Find where the given text appears and provide that cell's center as [x, y] coordinate. 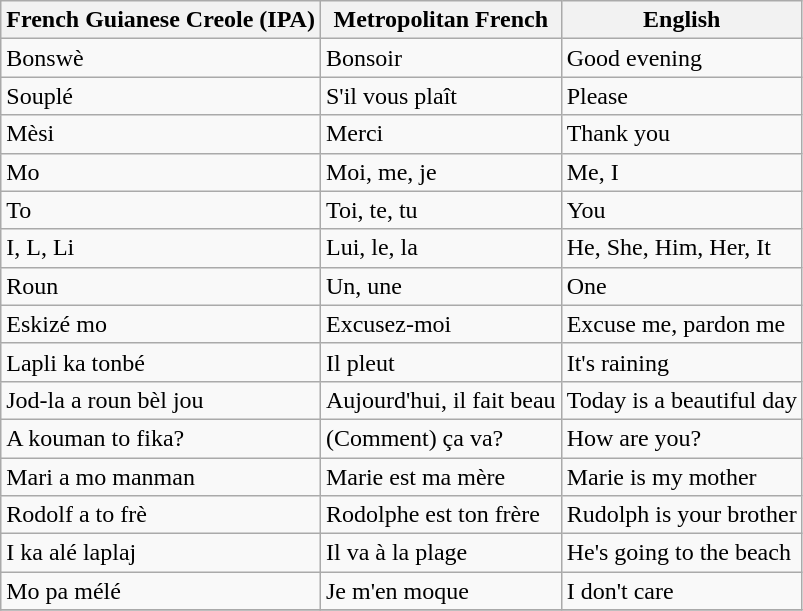
It's raining [682, 362]
French Guianese Creole (IPA) [161, 20]
Toi, te, tu [440, 210]
Marie is my mother [682, 477]
He, She, Him, Her, It [682, 248]
Mo [161, 172]
Excusez-moi [440, 324]
Merci [440, 134]
How are you? [682, 438]
Metropolitan French [440, 20]
You [682, 210]
Aujourd'hui, il fait beau [440, 400]
Me, I [682, 172]
To [161, 210]
Today is a beautiful day [682, 400]
English [682, 20]
I, L, Li [161, 248]
Excuse me, pardon me [682, 324]
Jod-la a roun bèl jou [161, 400]
Bonswè [161, 58]
Moi, me, je [440, 172]
One [682, 286]
Mo pa mélé [161, 591]
S'il vous plaît [440, 96]
He's going to the beach [682, 553]
Marie est ma mère [440, 477]
Mari a mo manman [161, 477]
Il pleut [440, 362]
Il va à la plage [440, 553]
Mèsi [161, 134]
Souplé [161, 96]
I ka alé laplaj [161, 553]
Je m'en moque [440, 591]
Rodolf a to frè [161, 515]
(Comment) ça va? [440, 438]
Lui, le, la [440, 248]
Bonsoir [440, 58]
Un, une [440, 286]
Roun [161, 286]
I don't care [682, 591]
Rodolphe est ton frère [440, 515]
Thank you [682, 134]
Good evening [682, 58]
A kouman to fika? [161, 438]
Rudolph is your brother [682, 515]
Lapli ka tonbé [161, 362]
Please [682, 96]
Eskizé mo [161, 324]
